Provide the [X, Y] coordinate of the cell's center where the given text is located.  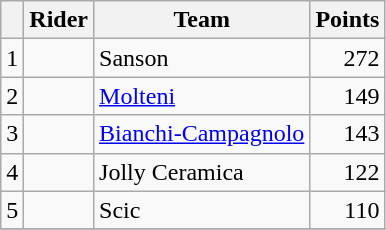
110 [348, 210]
122 [348, 172]
149 [348, 96]
2 [12, 96]
143 [348, 134]
5 [12, 210]
Team [202, 20]
Scic [202, 210]
3 [12, 134]
Points [348, 20]
Molteni [202, 96]
272 [348, 58]
Sanson [202, 58]
Bianchi-Campagnolo [202, 134]
1 [12, 58]
Jolly Ceramica [202, 172]
Rider [59, 20]
4 [12, 172]
